Provide the [X, Y] coordinate of the cell's center where the given text is located.  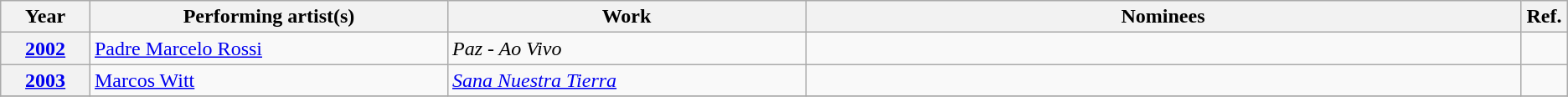
Year [45, 17]
Work [627, 17]
Nominees [1163, 17]
Paz - Ao Vivo [627, 48]
Sana Nuestra Tierra [627, 80]
2002 [45, 48]
Marcos Witt [268, 80]
2003 [45, 80]
Performing artist(s) [268, 17]
Ref. [1545, 17]
Padre Marcelo Rossi [268, 48]
